Return [X, Y] of the center of cell containing provided text 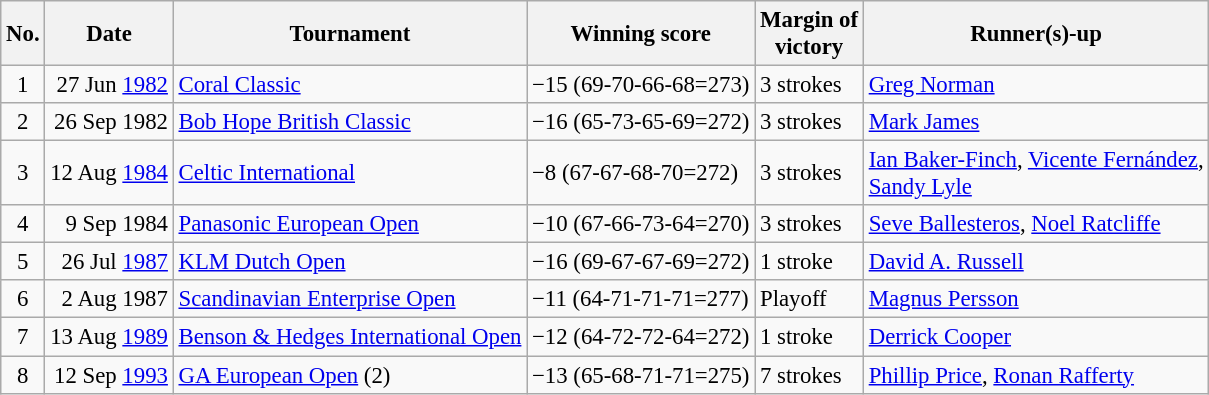
Date [109, 34]
−16 (69-67-67-69=272) [641, 262]
Margin ofvictory [810, 34]
3 [23, 174]
12 Sep 1993 [109, 375]
Bob Hope British Classic [350, 122]
KLM Dutch Open [350, 262]
Phillip Price, Ronan Rafferty [1036, 375]
Tournament [350, 34]
Coral Classic [350, 85]
27 Jun 1982 [109, 85]
Panasonic European Open [350, 224]
Benson & Hedges International Open [350, 337]
Seve Ballesteros, Noel Ratcliffe [1036, 224]
−8 (67-67-68-70=272) [641, 174]
26 Sep 1982 [109, 122]
26 Jul 1987 [109, 262]
Magnus Persson [1036, 299]
Playoff [810, 299]
David A. Russell [1036, 262]
No. [23, 34]
2 [23, 122]
8 [23, 375]
7 strokes [810, 375]
−12 (64-72-72-64=272) [641, 337]
13 Aug 1989 [109, 337]
Winning score [641, 34]
GA European Open (2) [350, 375]
7 [23, 337]
4 [23, 224]
6 [23, 299]
Scandinavian Enterprise Open [350, 299]
Celtic International [350, 174]
−16 (65-73-65-69=272) [641, 122]
1 [23, 85]
9 Sep 1984 [109, 224]
Ian Baker-Finch, Vicente Fernández, Sandy Lyle [1036, 174]
−11 (64-71-71-71=277) [641, 299]
12 Aug 1984 [109, 174]
−10 (67-66-73-64=270) [641, 224]
Runner(s)-up [1036, 34]
2 Aug 1987 [109, 299]
Mark James [1036, 122]
−15 (69-70-66-68=273) [641, 85]
Greg Norman [1036, 85]
−13 (65-68-71-71=275) [641, 375]
5 [23, 262]
Derrick Cooper [1036, 337]
